Return the (X, Y) coordinate for the center point of the cell that contains the specified text.  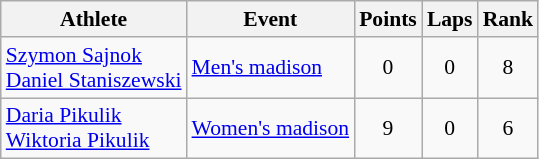
Laps (450, 19)
Rank (508, 19)
9 (388, 128)
Daria PikulikWiktoria Pikulik (94, 128)
Athlete (94, 19)
Women's madison (271, 128)
8 (508, 68)
Szymon SajnokDaniel Staniszewski (94, 68)
Points (388, 19)
6 (508, 128)
Event (271, 19)
Men's madison (271, 68)
